Search for the cell housing the specified text and yield its [X, Y] center coordinate. 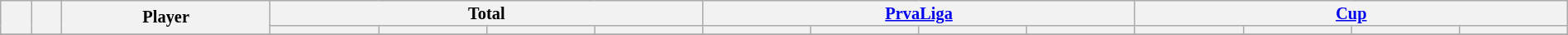
Player [165, 17]
Cup [1351, 13]
Total [486, 13]
PrvaLiga [920, 13]
